Extract the [x, y] coordinate from the center of the cell holding the provided text.  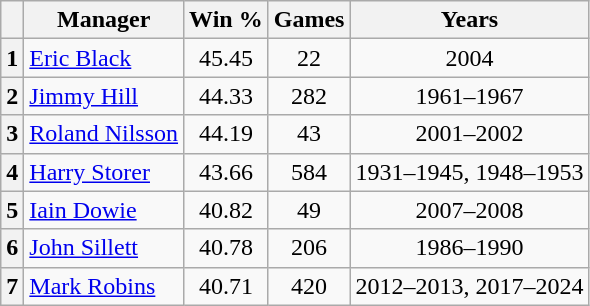
1931–1945, 1948–1953 [470, 172]
2 [12, 96]
420 [309, 286]
Mark Robins [104, 286]
1986–1990 [470, 248]
Games [309, 20]
3 [12, 134]
Iain Dowie [104, 210]
Roland Nilsson [104, 134]
43 [309, 134]
Jimmy Hill [104, 96]
Eric Black [104, 58]
2007–2008 [470, 210]
Harry Storer [104, 172]
1961–1967 [470, 96]
Manager [104, 20]
2012–2013, 2017–2024 [470, 286]
282 [309, 96]
40.71 [226, 286]
45.45 [226, 58]
7 [12, 286]
49 [309, 210]
584 [309, 172]
2001–2002 [470, 134]
2004 [470, 58]
40.82 [226, 210]
5 [12, 210]
4 [12, 172]
22 [309, 58]
44.19 [226, 134]
6 [12, 248]
Win % [226, 20]
40.78 [226, 248]
1 [12, 58]
43.66 [226, 172]
John Sillett [104, 248]
206 [309, 248]
44.33 [226, 96]
Years [470, 20]
